Pinpoint the cell where the given text exists, returning its [X, Y] midpoint coordinate. 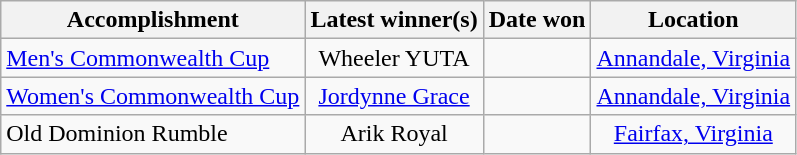
Location [694, 20]
Women's Commonwealth Cup [153, 96]
Arik Royal [394, 134]
Date won [537, 20]
Accomplishment [153, 20]
Latest winner(s) [394, 20]
Wheeler YUTA [394, 58]
Jordynne Grace [394, 96]
Old Dominion Rumble [153, 134]
Men's Commonwealth Cup [153, 58]
Fairfax, Virginia [694, 134]
